Find where the given text appears and provide that cell's center as (X, Y) coordinate. 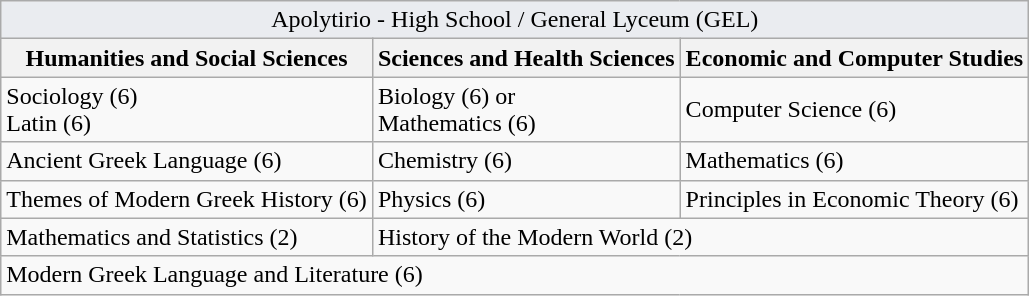
Themes of Modern Greek History (6) (187, 199)
Mathematics and Statistics (2) (187, 237)
Chemistry (6) (526, 161)
Physics (6) (526, 199)
Ancient Greek Language (6) (187, 161)
Sociology (6)Latin (6) (187, 110)
Economic and Computer Studies (854, 58)
Computer Science (6) (854, 110)
History of the Modern World (2) (700, 237)
Principles in Economic Theory (6) (854, 199)
Humanities and Social Sciences (187, 58)
Biology (6) orMathematics (6) (526, 110)
Modern Greek Language and Literature (6) (515, 275)
Apolytirio - High School / General Lyceum (GEL) (515, 20)
Mathematics (6) (854, 161)
Sciences and Health Sciences (526, 58)
